Scan for the cell matching the given text and deliver its [x, y] coordinate at center. 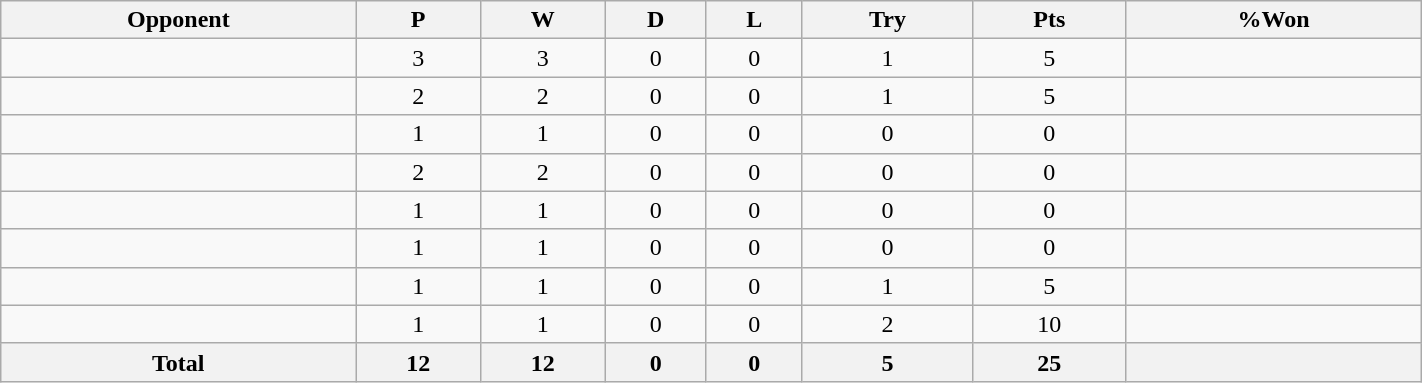
Opponent [178, 20]
P [418, 20]
Try [887, 20]
L [754, 20]
D [656, 20]
%Won [1274, 20]
10 [1050, 324]
W [544, 20]
Total [178, 362]
Pts [1050, 20]
25 [1050, 362]
